Determine the (X, Y) coordinate at the center of the cell enclosing the given text.  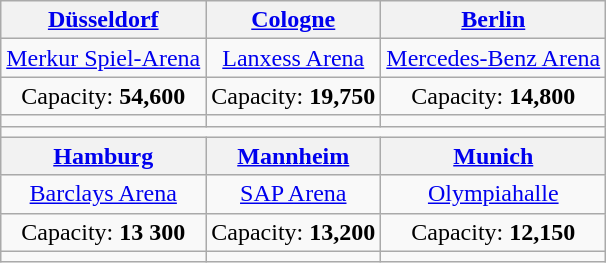
Mannheim (294, 156)
Capacity: 12,150 (494, 232)
Mercedes-Benz Arena (494, 58)
Hamburg (104, 156)
Lanxess Arena (294, 58)
Capacity: 19,750 (294, 96)
Munich (494, 156)
Düsseldorf (104, 20)
Capacity: 54,600 (104, 96)
Berlin (494, 20)
Olympiahalle (494, 194)
Capacity: 13,200 (294, 232)
SAP Arena (294, 194)
Capacity: 13 300 (104, 232)
Barclays Arena (104, 194)
Merkur Spiel-Arena (104, 58)
Capacity: 14,800 (494, 96)
Cologne (294, 20)
